Scan for the cell matching the given text and deliver its (X, Y) coordinate at center. 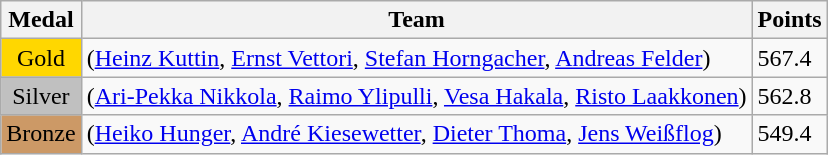
Team (416, 20)
Gold (41, 58)
562.8 (790, 96)
567.4 (790, 58)
(Ari-Pekka Nikkola, Raimo Ylipulli, Vesa Hakala, Risto Laakkonen) (416, 96)
Medal (41, 20)
549.4 (790, 134)
Silver (41, 96)
(Heiko Hunger, André Kiesewetter, Dieter Thoma, Jens Weißflog) (416, 134)
Points (790, 20)
(Heinz Kuttin, Ernst Vettori, Stefan Horngacher, Andreas Felder) (416, 58)
Bronze (41, 134)
